Extract the (X, Y) coordinate from the center of the cell holding the provided text.  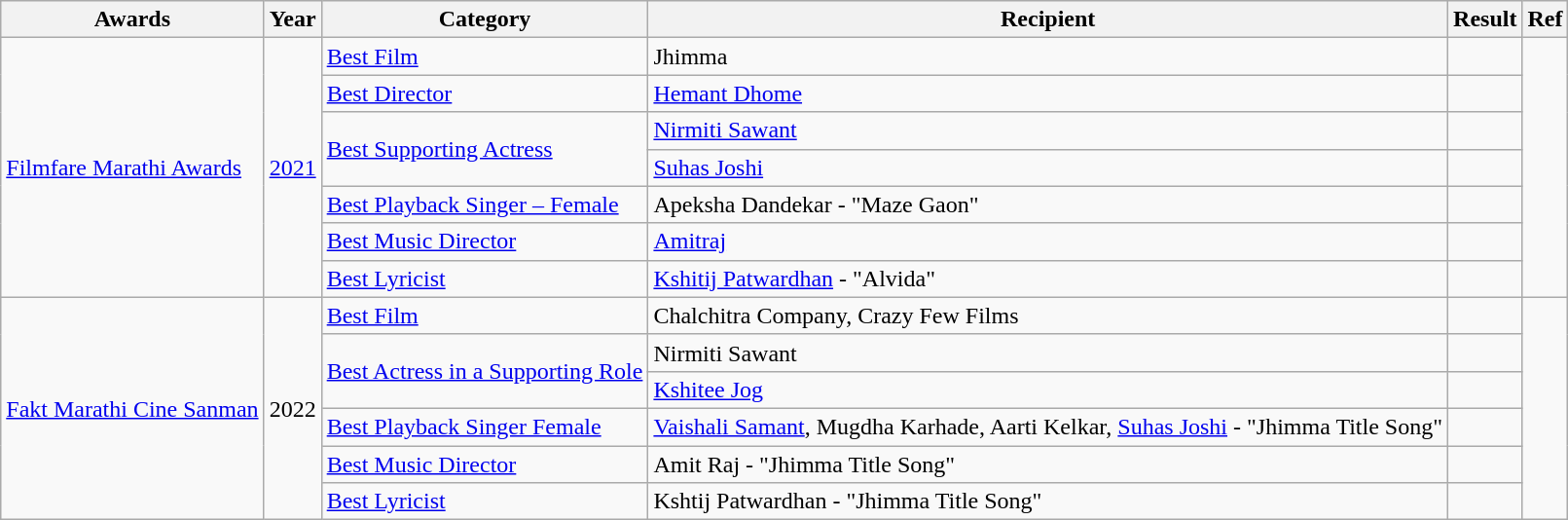
Year (292, 19)
Amitraj (1048, 241)
Kshitij Patwardhan - "Alvida" (1048, 279)
Amit Raj - "Jhimma Title Song" (1048, 464)
Result (1485, 19)
Ref (1546, 19)
Apeksha Dandekar - "Maze Gaon" (1048, 204)
Fakt Marathi Cine Sanman (132, 408)
Best Playback Singer – Female (485, 204)
Awards (132, 19)
2021 (292, 167)
Recipient (1048, 19)
Kshitee Jog (1048, 390)
Best Playback Singer Female (485, 427)
Category (485, 19)
Chalchitra Company, Crazy Few Films (1048, 316)
2022 (292, 408)
Jhimma (1048, 56)
Kshtij Patwardhan - "Jhimma Title Song" (1048, 501)
Best Director (485, 93)
Vaishali Samant, Mugdha Karhade, Aarti Kelkar, Suhas Joshi - "Jhimma Title Song" (1048, 427)
Hemant Dhome (1048, 93)
Best Supporting Actress (485, 149)
Best Actress in a Supporting Role (485, 371)
Suhas Joshi (1048, 167)
Filmfare Marathi Awards (132, 167)
